From the cell containing the given text, extract its center point as [x, y] coordinate. 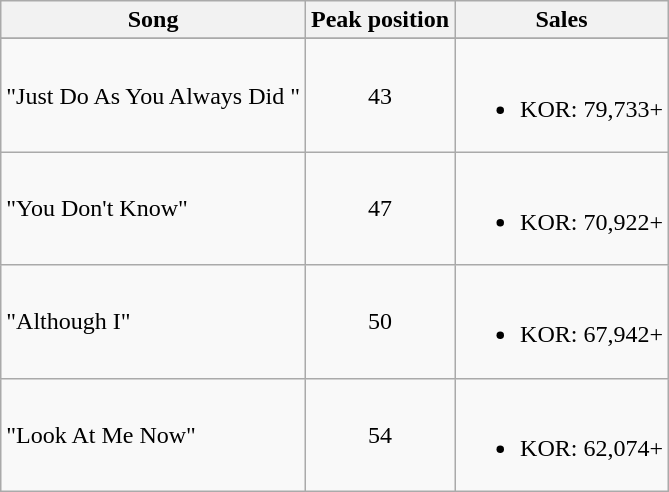
KOR: 67,942+ [562, 322]
"Just Do As You Always Did " [154, 96]
KOR: 70,922+ [562, 208]
47 [380, 208]
43 [380, 96]
Song [154, 20]
"Although I" [154, 322]
KOR: 62,074+ [562, 434]
"You Don't Know" [154, 208]
50 [380, 322]
KOR: 79,733+ [562, 96]
Sales [562, 20]
"Look At Me Now" [154, 434]
54 [380, 434]
Peak position [380, 20]
